Output the [x, y] coordinate of the center of the cell containing the given text.  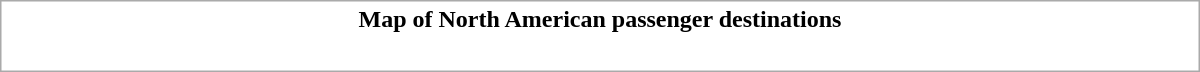
Map of North American passenger destinations [600, 19]
